Pinpoint the cell where the given text exists, returning its (X, Y) midpoint coordinate. 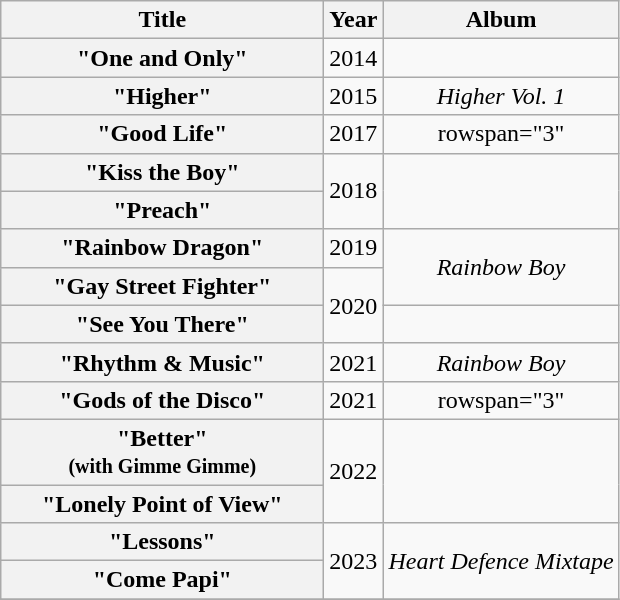
Title (162, 20)
"Gay Street Fighter" (162, 286)
"Good Life" (162, 134)
"One and Only" (162, 58)
2014 (354, 58)
2017 (354, 134)
Album (501, 20)
"Preach" (162, 210)
"See You There" (162, 324)
2019 (354, 248)
2018 (354, 191)
2015 (354, 96)
"Gods of the Disco" (162, 400)
"Rhythm & Music" (162, 362)
"Higher" (162, 96)
Higher Vol. 1 (501, 96)
"Lonely Point of View" (162, 503)
"Lessons" (162, 542)
"Come Papi" (162, 580)
Year (354, 20)
2022 (354, 470)
2020 (354, 305)
Heart Defence Mixtape (501, 561)
"Better"(with Gimme Gimme) (162, 452)
"Kiss the Boy" (162, 172)
2023 (354, 561)
"Rainbow Dragon" (162, 248)
